Pinpoint the cell where the given text exists, returning its (X, Y) midpoint coordinate. 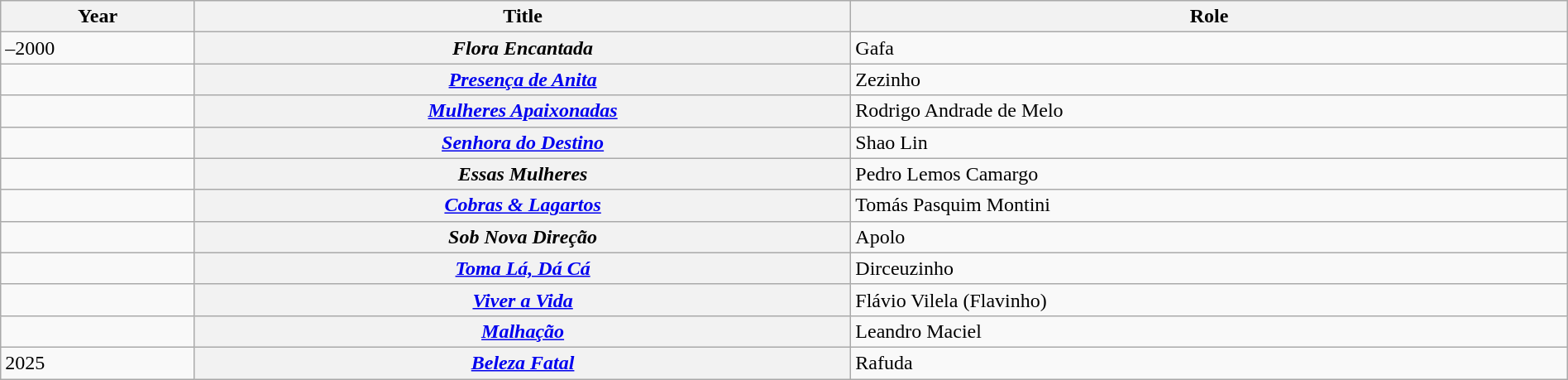
Dirceuzinho (1209, 268)
Role (1209, 17)
Flora Encantada (523, 48)
Apolo (1209, 237)
Flávio Vilela (Flavinho) (1209, 300)
Pedro Lemos Camargo (1209, 174)
Gafa (1209, 48)
Senhora do Destino (523, 142)
Essas Mulheres (523, 174)
Mulheres Apaixonadas (523, 111)
Year (98, 17)
–2000 (98, 48)
Malhação (523, 331)
Cobras & Lagartos (523, 205)
Toma Lá, Dá Cá (523, 268)
2025 (98, 363)
Rafuda (1209, 363)
Viver a Vida (523, 300)
Shao Lin (1209, 142)
Title (523, 17)
Sob Nova Direção (523, 237)
Zezinho (1209, 79)
Leandro Maciel (1209, 331)
Tomás Pasquim Montini (1209, 205)
Presença de Anita (523, 79)
Beleza Fatal (523, 363)
Rodrigo Andrade de Melo (1209, 111)
